Identify which cell holds the provided text, then report its [X, Y] central coordinate. 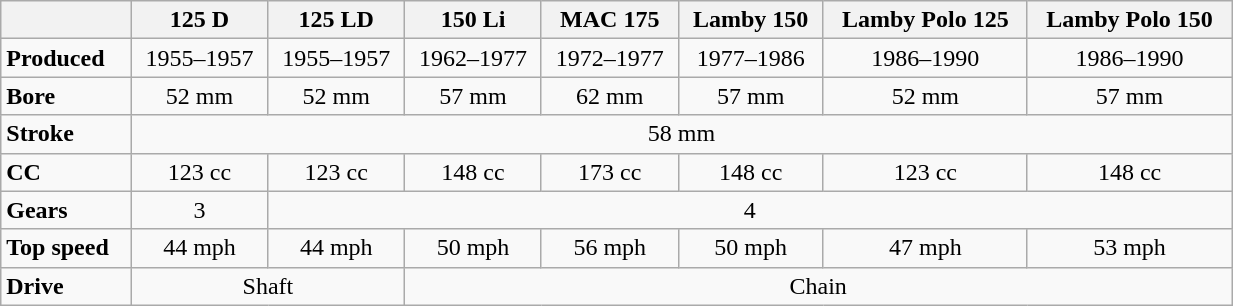
58 mm [681, 134]
62 mm [610, 96]
125 D [200, 20]
173 cc [610, 172]
Gears [66, 210]
1972–1977 [610, 58]
56 mph [610, 248]
150 Li [474, 20]
Lamby 150 [750, 20]
Bore [66, 96]
Produced [66, 58]
Drive [66, 286]
47 mph [925, 248]
Stroke [66, 134]
125 LD [336, 20]
Chain [818, 286]
Lamby Polo 150 [1129, 20]
CC [66, 172]
Top speed [66, 248]
53 mph [1129, 248]
1977–1986 [750, 58]
Shaft [268, 286]
3 [200, 210]
MAC 175 [610, 20]
1962–1977 [474, 58]
Lamby Polo 125 [925, 20]
4 [750, 210]
